Identify which cell holds the provided text, then report its (X, Y) central coordinate. 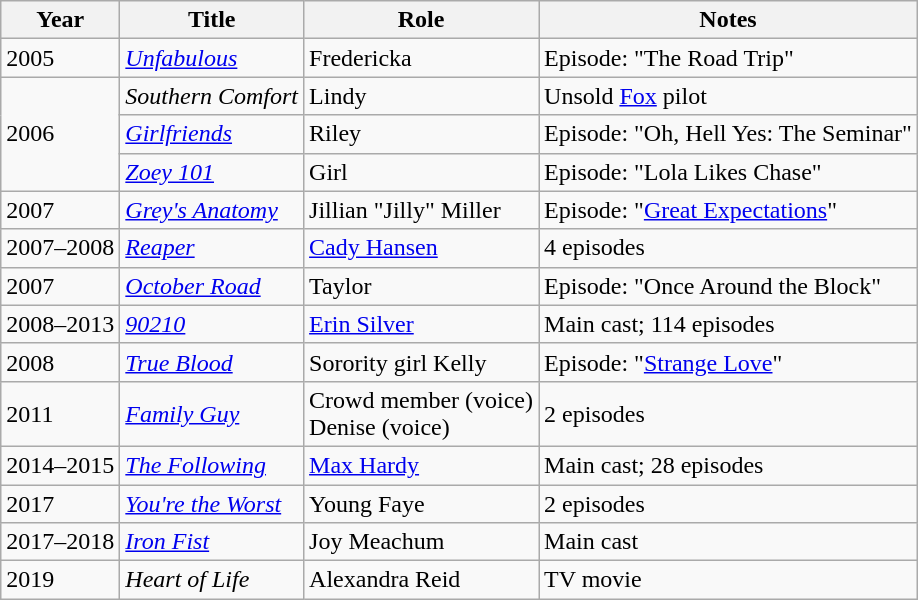
Main cast; 114 episodes (728, 324)
Episode: "Great Expectations" (728, 210)
Crowd member (voice)Denise (voice) (422, 414)
Role (422, 20)
Jillian "Jilly" Miller (422, 210)
2005 (60, 58)
2006 (60, 134)
2008–2013 (60, 324)
Joy Meachum (422, 542)
Unfabulous (212, 58)
Max Hardy (422, 465)
Taylor (422, 286)
Notes (728, 20)
Southern Comfort (212, 96)
2008 (60, 362)
2007–2008 (60, 248)
2017–2018 (60, 542)
4 episodes (728, 248)
Year (60, 20)
Main cast (728, 542)
Episode: "Strange Love" (728, 362)
Episode: "The Road Trip" (728, 58)
Girl (422, 172)
The Following (212, 465)
Episode: "Once Around the Block" (728, 286)
2017 (60, 503)
2011 (60, 414)
Unsold Fox pilot (728, 96)
October Road (212, 286)
Riley (422, 134)
Fredericka (422, 58)
Erin Silver (422, 324)
Cady Hansen (422, 248)
Episode: "Oh, Hell Yes: The Seminar" (728, 134)
2019 (60, 580)
Young Faye (422, 503)
Alexandra Reid (422, 580)
Main cast; 28 episodes (728, 465)
TV movie (728, 580)
Lindy (422, 96)
Heart of Life (212, 580)
Grey's Anatomy (212, 210)
Family Guy (212, 414)
Iron Fist (212, 542)
Girlfriends (212, 134)
Sorority girl Kelly (422, 362)
90210 (212, 324)
True Blood (212, 362)
Reaper (212, 248)
Episode: "Lola Likes Chase" (728, 172)
You're the Worst (212, 503)
Title (212, 20)
2014–2015 (60, 465)
Zoey 101 (212, 172)
